Detect which cell encompasses the target text, then output its [X, Y] center coordinate. 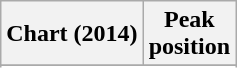
Chart (2014) [72, 34]
Peakposition [189, 34]
